Determine the (X, Y) coordinate at the center of the cell enclosing the given text.  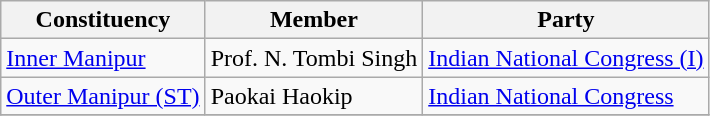
Paokai Haokip (314, 96)
Indian National Congress (566, 96)
Member (314, 20)
Outer Manipur (ST) (103, 96)
Constituency (103, 20)
Prof. N. Tombi Singh (314, 58)
Party (566, 20)
Inner Manipur (103, 58)
Indian National Congress (I) (566, 58)
